Pinpoint the cell where the given text exists, returning its [X, Y] midpoint coordinate. 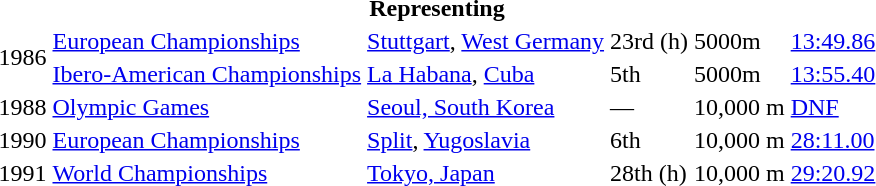
Seoul, South Korea [486, 107]
Split, Yugoslavia [486, 140]
Ibero-American Championships [207, 74]
5th [650, 74]
Stuttgart, West Germany [486, 41]
6th [650, 140]
Olympic Games [207, 107]
23rd (h) [650, 41]
— [650, 107]
La Habana, Cuba [486, 74]
